Output the (X, Y) coordinate of the center of the cell containing the given text.  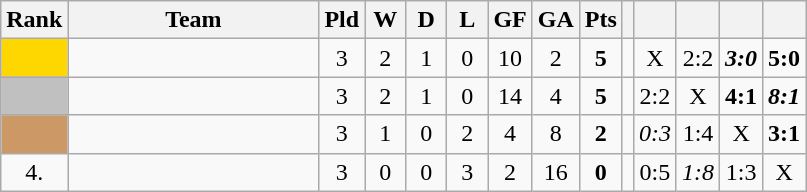
Team (194, 20)
14 (510, 96)
0:3 (654, 134)
3:1 (784, 134)
4:1 (742, 96)
8:1 (784, 96)
3:0 (742, 58)
4. (34, 172)
1:3 (742, 172)
8 (556, 134)
L (468, 20)
GF (510, 20)
Pld (342, 20)
W (386, 20)
16 (556, 172)
1:8 (698, 172)
5:0 (784, 58)
0:5 (654, 172)
Pts (600, 20)
Rank (34, 20)
GA (556, 20)
D (426, 20)
10 (510, 58)
1:4 (698, 134)
